Detect which cell encompasses the target text, then output its [x, y] center coordinate. 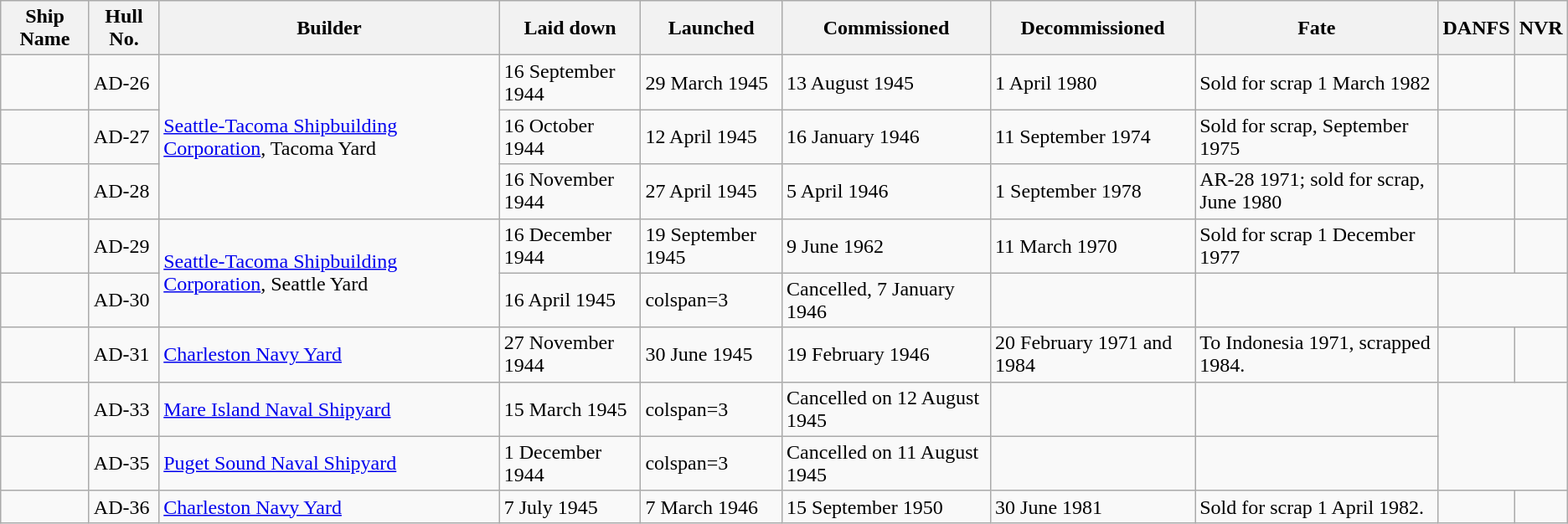
30 June 1945 [712, 355]
15 March 1945 [570, 408]
13 August 1945 [886, 82]
Cancelled on 12 August 1945 [886, 408]
11 March 1970 [1093, 246]
DANFS [1476, 28]
AD-35 [124, 464]
Laid down [570, 28]
Sold for scrap 1 March 1982 [1317, 82]
Cancelled on 11 August 1945 [886, 464]
16 November 1944 [570, 191]
30 June 1981 [1093, 506]
11 September 1974 [1093, 137]
Seattle-Tacoma Shipbuilding Corporation, Seattle Yard [329, 273]
Mare Island Naval Shipyard [329, 408]
Launched [712, 28]
Sold for scrap 1 April 1982. [1317, 506]
AD-29 [124, 246]
Seattle-Tacoma Shipbuilding Corporation, Tacoma Yard [329, 137]
27 April 1945 [712, 191]
AD-30 [124, 300]
Cancelled, 7 January 1946 [886, 300]
9 June 1962 [886, 246]
AD-27 [124, 137]
16 September 1944 [570, 82]
AD-33 [124, 408]
AD-36 [124, 506]
AR-28 1971; sold for scrap, June 1980 [1317, 191]
AD-26 [124, 82]
12 April 1945 [712, 137]
Fate [1317, 28]
7 July 1945 [570, 506]
5 April 1946 [886, 191]
16 October 1944 [570, 137]
1 December 1944 [570, 464]
Hull No. [124, 28]
Decommissioned [1093, 28]
7 March 1946 [712, 506]
16 January 1946 [886, 137]
29 March 1945 [712, 82]
Ship Name [45, 28]
Sold for scrap, September 1975 [1317, 137]
AD-28 [124, 191]
Commissioned [886, 28]
Puget Sound Naval Shipyard [329, 464]
Sold for scrap 1 December 1977 [1317, 246]
Builder [329, 28]
AD-31 [124, 355]
16 April 1945 [570, 300]
19 September 1945 [712, 246]
27 November 1944 [570, 355]
NVR [1541, 28]
15 September 1950 [886, 506]
To Indonesia 1971, scrapped 1984. [1317, 355]
16 December 1944 [570, 246]
19 February 1946 [886, 355]
1 April 1980 [1093, 82]
1 September 1978 [1093, 191]
20 February 1971 and 1984 [1093, 355]
